Determine the (x, y) coordinate at the center of the cell enclosing the given text.  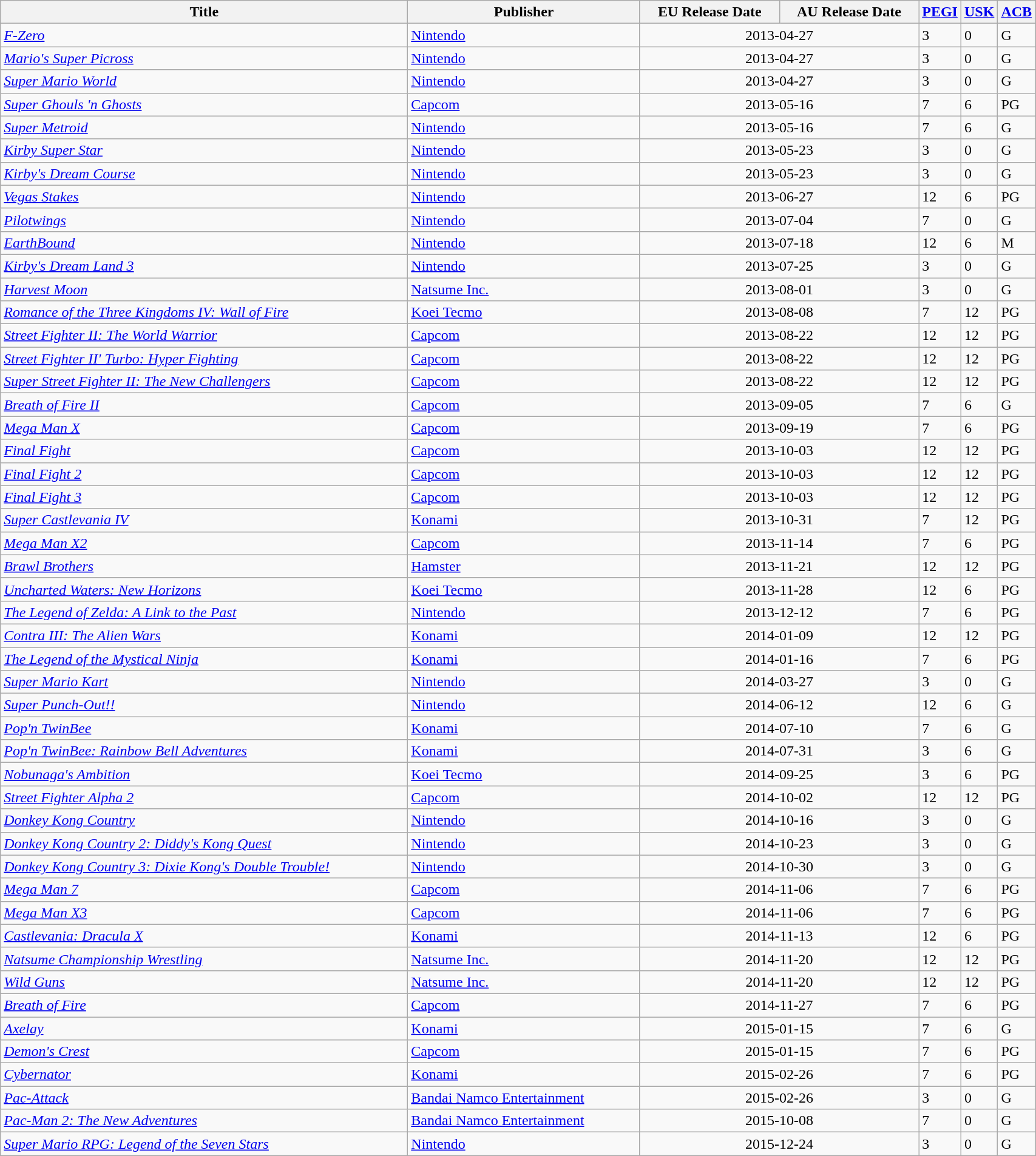
Romance of the Three Kingdoms IV: Wall of Fire (204, 313)
Harvest Moon (204, 289)
Publisher (524, 12)
Super Metroid (204, 127)
Natsume Championship Wrestling (204, 959)
2013-11-21 (779, 566)
Axelay (204, 1029)
Super Mario RPG: Legend of the Seven Stars (204, 1144)
Donkey Kong Country 3: Dixie Kong's Double Trouble! (204, 867)
2013-06-27 (779, 197)
Mega Man X2 (204, 543)
Super Mario World (204, 81)
Super Castlevania IV (204, 520)
Final Fight 3 (204, 497)
2014-06-12 (779, 705)
Breath of Fire (204, 1005)
2013-09-05 (779, 405)
Title (204, 12)
Brawl Brothers (204, 566)
Super Punch-Out!! (204, 705)
Hamster (524, 566)
Super Ghouls 'n Ghosts (204, 104)
Uncharted Waters: New Horizons (204, 589)
Pac-Attack (204, 1098)
2014-11-27 (779, 1005)
Mega Man X (204, 428)
The Legend of Zelda: A Link to the Past (204, 612)
2014-10-23 (779, 843)
Mega Man 7 (204, 890)
Super Mario Kart (204, 682)
Street Fighter Alpha 2 (204, 797)
The Legend of the Mystical Ninja (204, 658)
Street Fighter II: The World Warrior (204, 336)
Pop'n TwinBee (204, 728)
F-Zero (204, 35)
EarthBound (204, 243)
2014-09-25 (779, 774)
Final Fight (204, 451)
Street Fighter II' Turbo: Hyper Fighting (204, 359)
2013-11-28 (779, 589)
Mario's Super Picross (204, 58)
2013-07-18 (779, 243)
Pop'n TwinBee: Rainbow Bell Adventures (204, 751)
2014-07-31 (779, 751)
2013-09-19 (779, 428)
Cybernator (204, 1075)
Pac-Man 2: The New Adventures (204, 1121)
2014-10-30 (779, 867)
Kirby Super Star (204, 150)
PEGI (940, 12)
Mega Man X3 (204, 913)
Donkey Kong Country (204, 820)
Demon's Crest (204, 1052)
2013-11-14 (779, 543)
2014-03-27 (779, 682)
M (1017, 243)
ACB (1017, 12)
2013-07-25 (779, 266)
Breath of Fire II (204, 405)
Wild Guns (204, 982)
2015-10-08 (779, 1121)
Nobunaga's Ambition (204, 774)
2013-12-12 (779, 612)
Donkey Kong Country 2: Diddy's Kong Quest (204, 843)
2013-08-08 (779, 313)
Vegas Stakes (204, 197)
2013-07-04 (779, 220)
Kirby's Dream Course (204, 174)
Pilotwings (204, 220)
2015-12-24 (779, 1144)
2014-10-16 (779, 820)
2014-10-02 (779, 797)
EU Release Date (709, 12)
2014-01-16 (779, 658)
2013-08-01 (779, 289)
Final Fight 2 (204, 474)
2014-11-13 (779, 936)
Castlevania: Dracula X (204, 936)
Super Street Fighter II: The New Challengers (204, 382)
Kirby's Dream Land 3 (204, 266)
2014-07-10 (779, 728)
AU Release Date (849, 12)
2014-01-09 (779, 635)
2013-10-31 (779, 520)
Contra III: The Alien Wars (204, 635)
USK (979, 12)
